Return (x, y) of the center of cell containing provided text 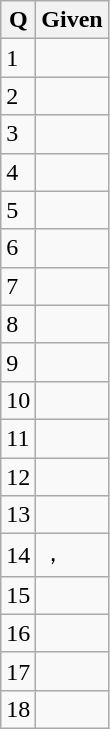
13 (18, 515)
， (72, 556)
11 (18, 438)
15 (18, 595)
2 (18, 96)
Given (72, 20)
16 (18, 633)
5 (18, 210)
10 (18, 400)
1 (18, 58)
17 (18, 671)
18 (18, 709)
3 (18, 134)
14 (18, 556)
Q (18, 20)
8 (18, 324)
6 (18, 248)
12 (18, 477)
4 (18, 172)
7 (18, 286)
9 (18, 362)
